Extract the [x, y] coordinate from the center of the cell holding the provided text.  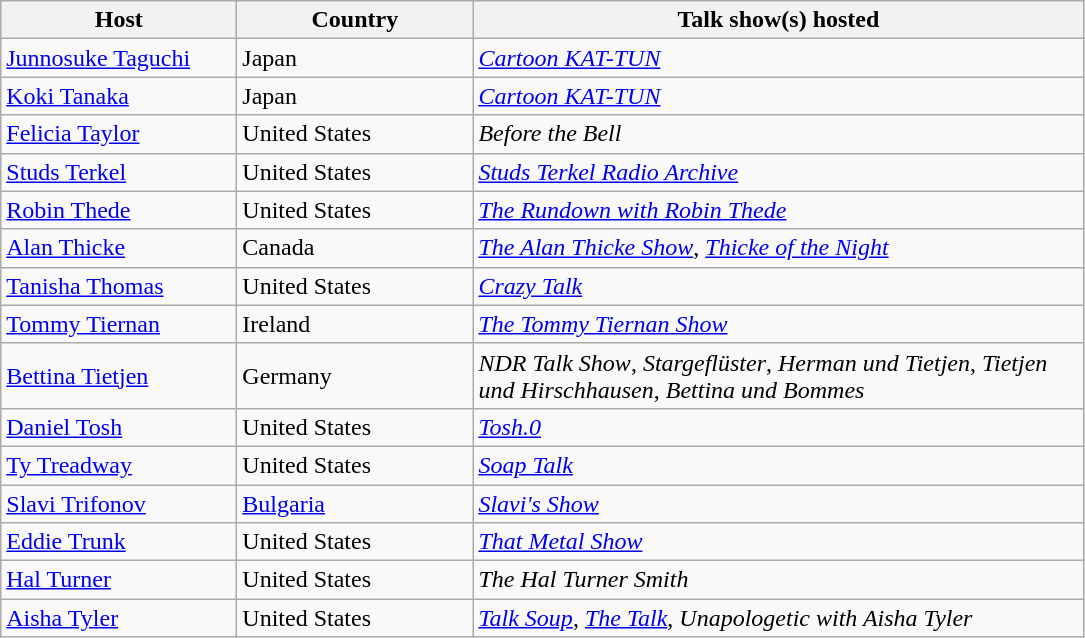
Tosh.0 [778, 427]
Robin Thede [119, 210]
Germany [355, 376]
The Alan Thicke Show, Thicke of the Night [778, 248]
Before the Bell [778, 134]
Slavi Trifonov [119, 503]
Soap Talk [778, 465]
Felicia Taylor [119, 134]
Talk show(s) hosted [778, 20]
Junnosuke Taguchi [119, 58]
Eddie Trunk [119, 542]
Bettina Tietjen [119, 376]
Bulgaria [355, 503]
Country [355, 20]
Talk Soup, The Talk, Unapologetic with Aisha Tyler [778, 618]
Ireland [355, 324]
Aisha Tyler [119, 618]
Slavi's Show [778, 503]
Studs Terkel [119, 172]
Host [119, 20]
Daniel Tosh [119, 427]
Canada [355, 248]
Tanisha Thomas [119, 286]
NDR Talk Show, Stargeflüster, Herman und Tietjen, Tietjen und Hirschhausen, Bettina und Bommes [778, 376]
Alan Thicke [119, 248]
Tommy Tiernan [119, 324]
The Hal Turner Smith [778, 580]
Hal Turner [119, 580]
Koki Tanaka [119, 96]
The Rundown with Robin Thede [778, 210]
Crazy Talk [778, 286]
The Tommy Tiernan Show [778, 324]
Ty Treadway [119, 465]
Studs Terkel Radio Archive [778, 172]
That Metal Show [778, 542]
